Search for the cell housing the specified text and yield its [x, y] center coordinate. 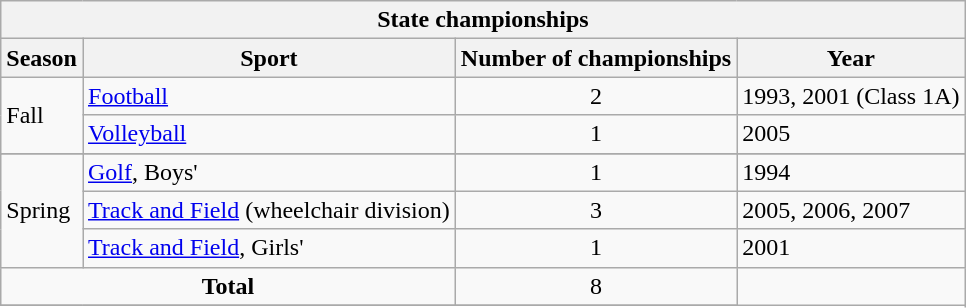
1993, 2001 (Class 1A) [851, 96]
Total [228, 286]
3 [596, 210]
8 [596, 286]
2005, 2006, 2007 [851, 210]
Sport [268, 58]
2 [596, 96]
Spring [42, 210]
2001 [851, 248]
Fall [42, 115]
2005 [851, 134]
Track and Field, Girls' [268, 248]
Season [42, 58]
1994 [851, 172]
Track and Field (wheelchair division) [268, 210]
Football [268, 96]
Year [851, 58]
Volleyball [268, 134]
State championships [483, 20]
Number of championships [596, 58]
Golf, Boys' [268, 172]
